Pinpoint the cell where the given text exists, returning its [X, Y] midpoint coordinate. 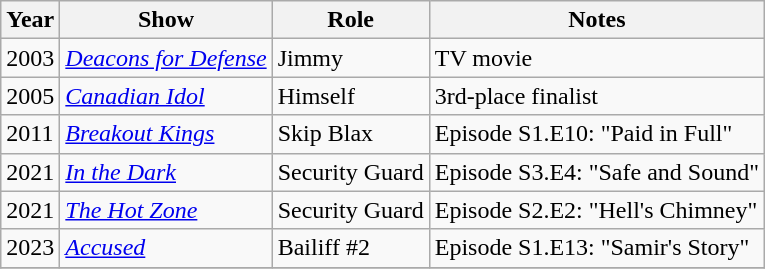
Episode S1.E10: "Paid in Full" [596, 134]
Deacons for Defense [166, 58]
2005 [30, 96]
Jimmy [350, 58]
Skip Blax [350, 134]
Year [30, 20]
Role [350, 20]
Notes [596, 20]
Accused [166, 248]
Breakout Kings [166, 134]
Himself [350, 96]
Episode S2.E2: "Hell's Chimney" [596, 210]
In the Dark [166, 172]
Episode S1.E13: "Samir's Story" [596, 248]
2023 [30, 248]
Bailiff #2 [350, 248]
Show [166, 20]
TV movie [596, 58]
2011 [30, 134]
The Hot Zone [166, 210]
3rd-place finalist [596, 96]
2003 [30, 58]
Episode S3.E4: "Safe and Sound" [596, 172]
Canadian Idol [166, 96]
